Provide the (x, y) coordinate of the cell's center where the given text is located.  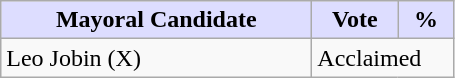
Vote (355, 20)
% (426, 20)
Acclaimed (383, 58)
Mayoral Candidate (156, 20)
Leo Jobin (X) (156, 58)
